Pinpoint the cell where the given text exists, returning its (X, Y) midpoint coordinate. 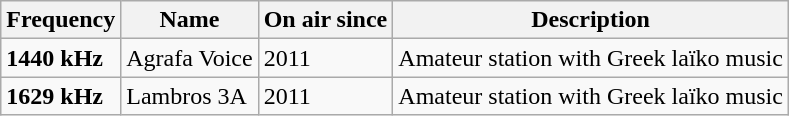
Frequency (61, 20)
Description (591, 20)
On air since (326, 20)
Lambros 3A (190, 96)
Name (190, 20)
1440 kHz (61, 58)
Agrafa Voice (190, 58)
1629 kHz (61, 96)
